Pinpoint the cell where the given text exists, returning its (X, Y) midpoint coordinate. 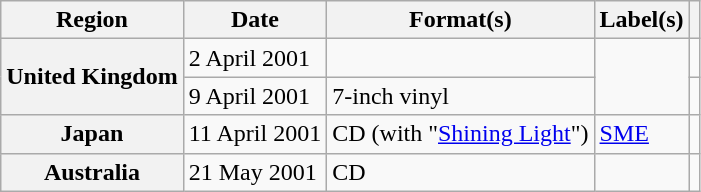
United Kingdom (92, 77)
9 April 2001 (255, 96)
7-inch vinyl (460, 96)
Region (92, 20)
CD (460, 172)
2 April 2001 (255, 58)
Date (255, 20)
SME (642, 134)
CD (with "Shining Light") (460, 134)
11 April 2001 (255, 134)
21 May 2001 (255, 172)
Japan (92, 134)
Australia (92, 172)
Label(s) (642, 20)
Format(s) (460, 20)
